For the text-containing cell, return its midpoint in (X, Y) coordinate format. 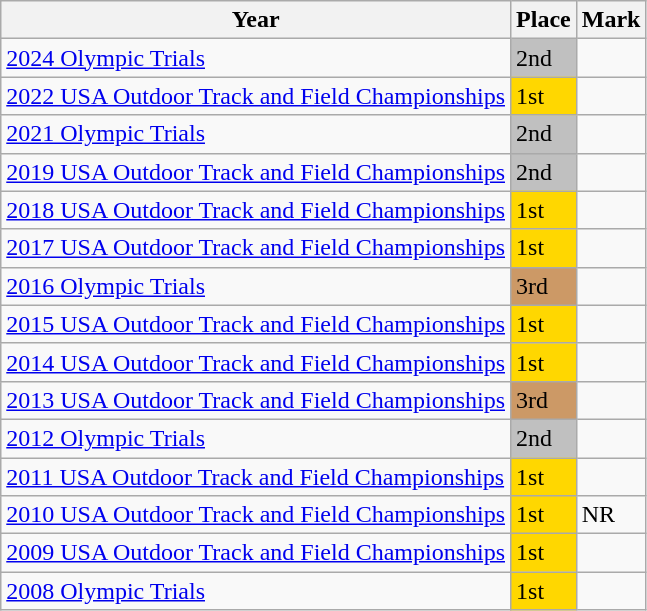
Year (256, 20)
2019 USA Outdoor Track and Field Championships (256, 172)
2017 USA Outdoor Track and Field Championships (256, 248)
Place (544, 20)
2021 Olympic Trials (256, 134)
NR (611, 515)
2018 USA Outdoor Track and Field Championships (256, 210)
2024 Olympic Trials (256, 58)
2009 USA Outdoor Track and Field Championships (256, 553)
2022 USA Outdoor Track and Field Championships (256, 96)
2012 Olympic Trials (256, 438)
2013 USA Outdoor Track and Field Championships (256, 400)
2011 USA Outdoor Track and Field Championships (256, 477)
2015 USA Outdoor Track and Field Championships (256, 324)
2014 USA Outdoor Track and Field Championships (256, 362)
2008 Olympic Trials (256, 591)
2010 USA Outdoor Track and Field Championships (256, 515)
2016 Olympic Trials (256, 286)
Mark (611, 20)
